Detect which cell encompasses the target text, then output its (X, Y) center coordinate. 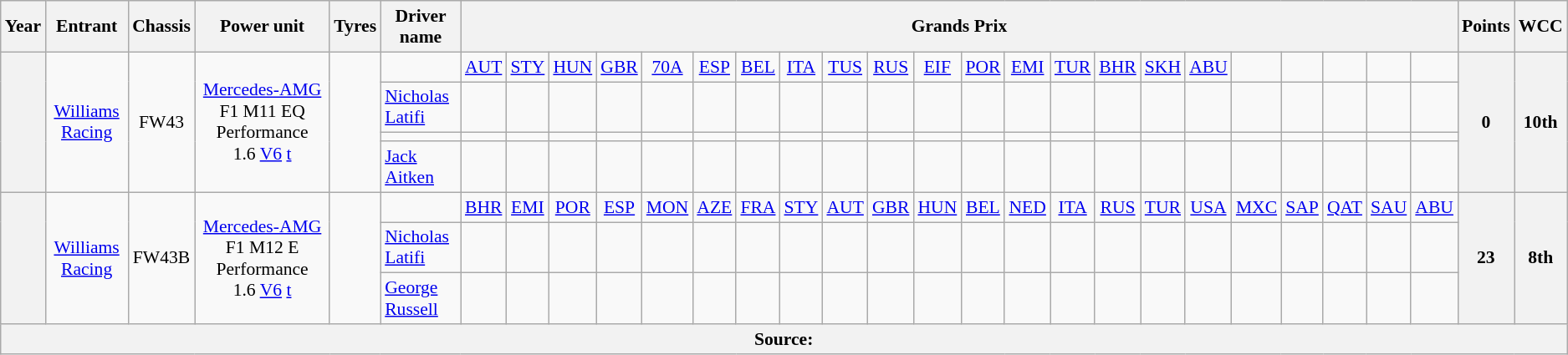
Power unit (263, 27)
Points (1486, 27)
AZE (714, 207)
MXC (1256, 207)
EIF (937, 67)
Source: (784, 339)
70A (667, 67)
SAP (1302, 207)
Mercedes-AMG F1 M11 EQ Performance1.6 V6 t (263, 122)
Year (23, 27)
TUS (845, 67)
Grands Prix (959, 27)
Chassis (161, 27)
NED (1027, 207)
FW43 (161, 122)
23 (1486, 258)
SKH (1162, 67)
Jack Aitken (421, 167)
Mercedes-AMG F1 M12 E Performance1.6 V6 t (263, 258)
FRA (758, 207)
8th (1540, 258)
10th (1540, 122)
Entrant (87, 27)
MON (667, 207)
0 (1486, 122)
QAT (1345, 207)
USA (1208, 207)
Driver name (421, 27)
SAU (1388, 207)
George Russell (421, 299)
Tyres (355, 27)
WCC (1540, 27)
FW43B (161, 258)
